Return (X, Y) of the center of cell containing provided text 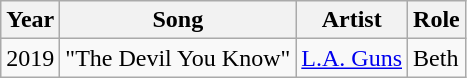
Role (437, 20)
Beth (437, 58)
Artist (352, 20)
Song (178, 20)
2019 (30, 58)
Year (30, 20)
"The Devil You Know" (178, 58)
L.A. Guns (352, 58)
